Locate the cell with the specified text and output its (x, y) center coordinate. 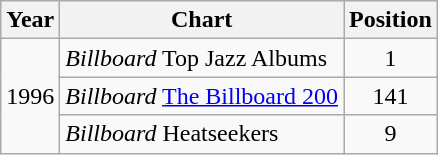
141 (391, 96)
Billboard The Billboard 200 (202, 96)
Billboard Top Jazz Albums (202, 58)
Billboard Heatseekers (202, 134)
Chart (202, 20)
1 (391, 58)
9 (391, 134)
1996 (30, 96)
Year (30, 20)
Position (391, 20)
